Determine the [X, Y] coordinate at the center of the cell enclosing the given text.  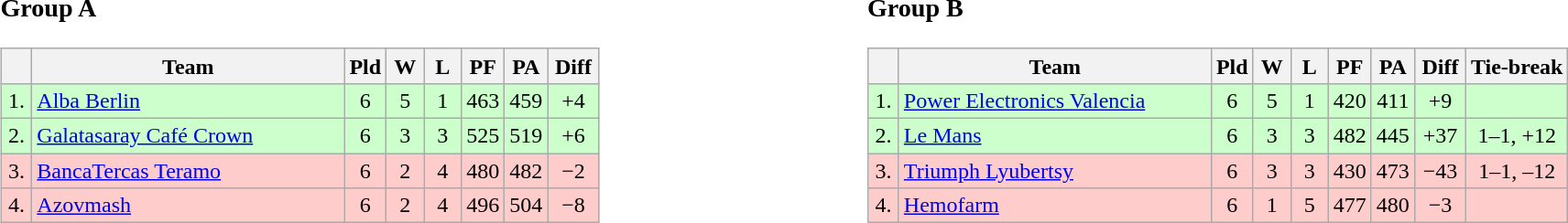
Alba Berlin [189, 101]
−43 [1440, 171]
Tie-break [1517, 66]
Le Mans [1055, 136]
−3 [1440, 206]
445 [1392, 136]
430 [1350, 171]
420 [1350, 101]
+4 [573, 101]
−8 [573, 206]
Galatasaray Café Crown [189, 136]
+37 [1440, 136]
463 [484, 101]
459 [526, 101]
Azovmash [189, 206]
Triumph Lyubertsy [1055, 171]
+6 [573, 136]
1–1, +12 [1517, 136]
477 [1350, 206]
519 [526, 136]
473 [1392, 171]
504 [526, 206]
Power Electronics Valencia [1055, 101]
+9 [1440, 101]
BancaTercas Teramo [189, 171]
Hemofarm [1055, 206]
1–1, –12 [1517, 171]
496 [484, 206]
411 [1392, 101]
525 [484, 136]
−2 [573, 171]
